Provide the (x, y) coordinate of the cell's center where the given text is located.  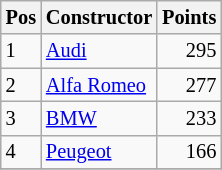
2 (21, 85)
Alfa Romeo (99, 85)
277 (189, 85)
Pos (21, 17)
Peugeot (99, 152)
166 (189, 152)
233 (189, 118)
1 (21, 51)
Constructor (99, 17)
295 (189, 51)
BMW (99, 118)
3 (21, 118)
Points (189, 17)
Audi (99, 51)
4 (21, 152)
